For the text-containing cell, return its midpoint in (X, Y) coordinate format. 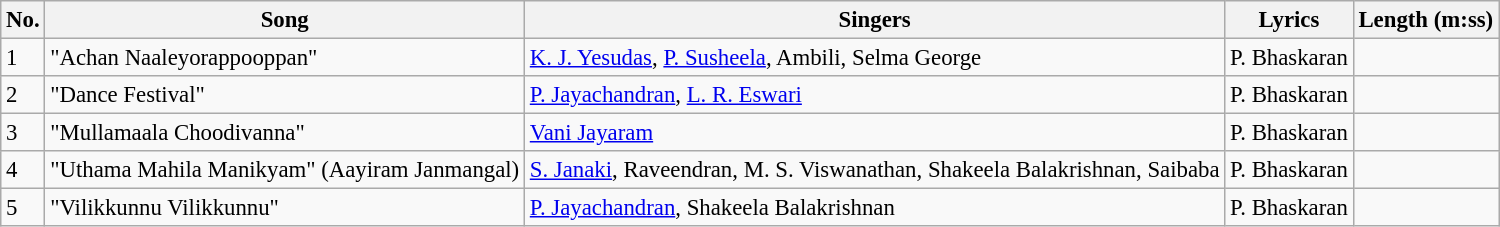
"Dance Festival" (285, 95)
P. Jayachandran, L. R. Eswari (875, 95)
5 (23, 208)
1 (23, 58)
Song (285, 20)
P. Jayachandran, Shakeela Balakrishnan (875, 208)
No. (23, 20)
Lyrics (1289, 20)
3 (23, 133)
Singers (875, 20)
"Mullamaala Choodivanna" (285, 133)
4 (23, 170)
2 (23, 95)
Length (m:ss) (1426, 20)
K. J. Yesudas, P. Susheela, Ambili, Selma George (875, 58)
"Achan Naaleyorappooppan" (285, 58)
"Vilikkunnu Vilikkunnu" (285, 208)
"Uthama Mahila Manikyam" (Aayiram Janmangal) (285, 170)
Vani Jayaram (875, 133)
S. Janaki, Raveendran, M. S. Viswanathan, Shakeela Balakrishnan, Saibaba (875, 170)
